Output the [x, y] coordinate of the center of the cell containing the given text.  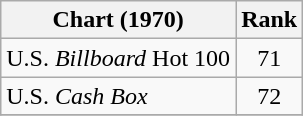
Rank [270, 20]
U.S. Billboard Hot 100 [118, 58]
72 [270, 96]
71 [270, 58]
Chart (1970) [118, 20]
U.S. Cash Box [118, 96]
